Locate the cell with the specified text and output its [x, y] center coordinate. 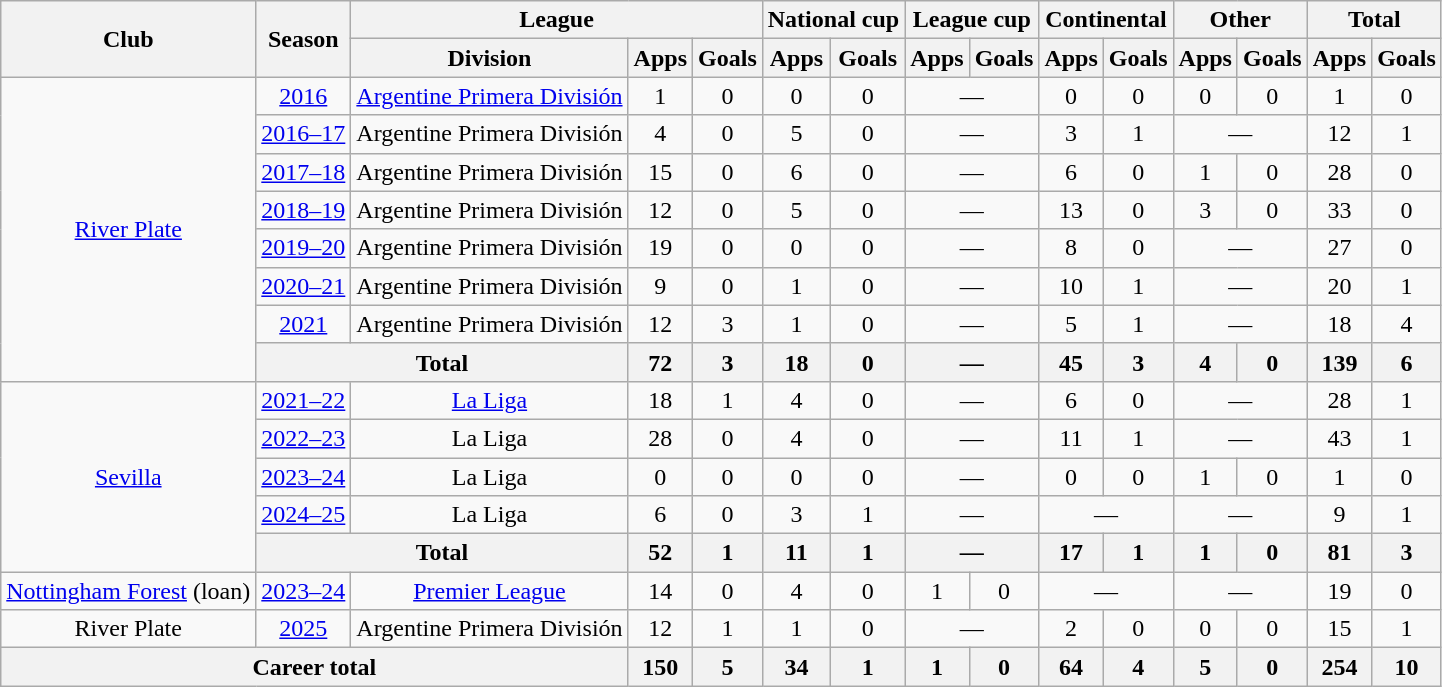
17 [1071, 553]
Division [490, 58]
20 [1339, 286]
Other [1240, 20]
National cup [833, 20]
33 [1339, 210]
254 [1339, 667]
2019–20 [304, 248]
Career total [314, 667]
Nottingham Forest (loan) [128, 591]
2016–17 [304, 134]
2 [1071, 629]
Premier League [490, 591]
8 [1071, 248]
2022–23 [304, 438]
81 [1339, 553]
2025 [304, 629]
Club [128, 39]
2021–22 [304, 400]
League cup [972, 20]
14 [660, 591]
Season [304, 39]
2020–21 [304, 286]
139 [1339, 362]
64 [1071, 667]
72 [660, 362]
45 [1071, 362]
2024–25 [304, 515]
Sevilla [128, 476]
43 [1339, 438]
52 [660, 553]
2016 [304, 96]
150 [660, 667]
League [556, 20]
2017–18 [304, 172]
27 [1339, 248]
2021 [304, 324]
Continental [1106, 20]
34 [796, 667]
2018–19 [304, 210]
13 [1071, 210]
